Scan for the cell matching the given text and deliver its (x, y) coordinate at center. 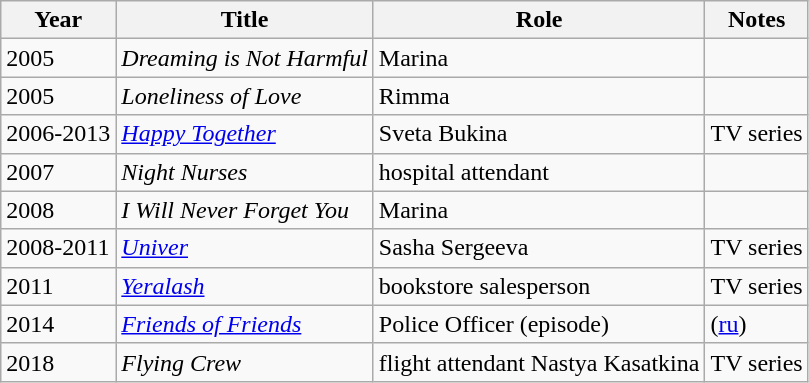
Yeralash (245, 286)
2008-2011 (58, 248)
Notes (756, 20)
Rimma (539, 96)
hospital attendant (539, 172)
Title (245, 20)
(ru) (756, 324)
2011 (58, 286)
Dreaming is Not Harmful (245, 58)
bookstore salesperson (539, 286)
flight attendant Nastya Kasatkina (539, 362)
Year (58, 20)
Happy Together (245, 134)
Sveta Bukina (539, 134)
Police Officer (episode) (539, 324)
Night Nurses (245, 172)
Role (539, 20)
Sasha Sergeeva (539, 248)
2007 (58, 172)
2008 (58, 210)
2014 (58, 324)
I Will Never Forget You (245, 210)
Univer (245, 248)
Loneliness of Love (245, 96)
Flying Crew (245, 362)
2006-2013 (58, 134)
Friends of Friends (245, 324)
2018 (58, 362)
